Find where the given text appears and provide that cell's center as [X, Y] coordinate. 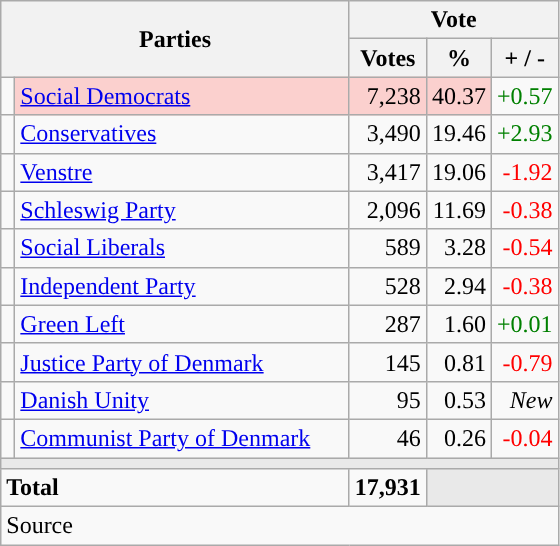
95 [388, 400]
7,238 [388, 96]
11.69 [458, 210]
-0.04 [524, 438]
528 [388, 286]
Justice Party of Denmark [182, 362]
Danish Unity [182, 400]
0.81 [458, 362]
17,931 [388, 488]
+0.01 [524, 324]
19.06 [458, 172]
1.60 [458, 324]
3,417 [388, 172]
3,490 [388, 134]
Vote [454, 20]
+ / - [524, 58]
Green Left [182, 324]
287 [388, 324]
40.37 [458, 96]
-0.79 [524, 362]
Social Liberals [182, 248]
Social Democrats [182, 96]
Conservatives [182, 134]
Votes [388, 58]
19.46 [458, 134]
0.53 [458, 400]
New [524, 400]
+0.57 [524, 96]
46 [388, 438]
3.28 [458, 248]
2,096 [388, 210]
% [458, 58]
Source [280, 526]
-1.92 [524, 172]
145 [388, 362]
2.94 [458, 286]
-0.54 [524, 248]
589 [388, 248]
Schleswig Party [182, 210]
Communist Party of Denmark [182, 438]
Parties [176, 39]
Venstre [182, 172]
0.26 [458, 438]
+2.93 [524, 134]
Total [176, 488]
Independent Party [182, 286]
